Identify which cell holds the provided text, then report its [X, Y] central coordinate. 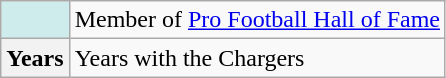
Years [35, 58]
Years with the Chargers [257, 58]
Member of Pro Football Hall of Fame [257, 20]
